For the text-containing cell, return its midpoint in [x, y] coordinate format. 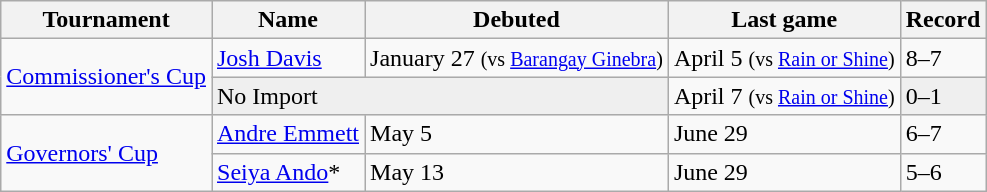
Josh Davis [288, 58]
January 27 (vs Barangay Ginebra) [517, 58]
0–1 [943, 96]
Commissioner's Cup [106, 77]
Name [288, 20]
May 5 [517, 134]
5–6 [943, 172]
Governors' Cup [106, 153]
Last game [784, 20]
8–7 [943, 58]
Andre Emmett [288, 134]
Record [943, 20]
April 7 (vs Rain or Shine) [784, 96]
No Import [440, 96]
Seiya Ando* [288, 172]
Debuted [517, 20]
6–7 [943, 134]
Tournament [106, 20]
May 13 [517, 172]
April 5 (vs Rain or Shine) [784, 58]
